Return the [X, Y] coordinate for the center point of the cell that contains the specified text.  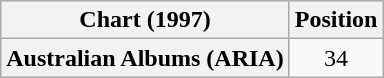
Position [336, 20]
Chart (1997) [145, 20]
Australian Albums (ARIA) [145, 58]
34 [336, 58]
